Locate the cell with the specified text and output its [x, y] center coordinate. 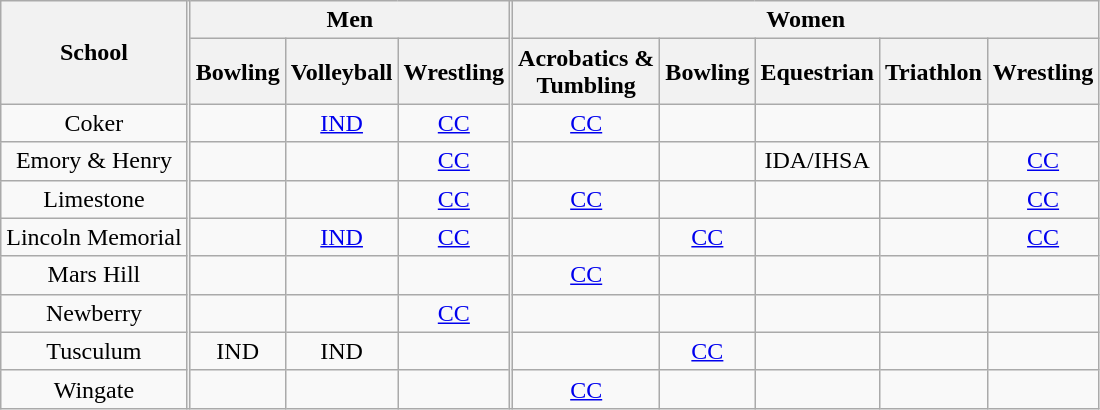
Equestrian [817, 72]
Emory & Henry [94, 161]
Lincoln Memorial [94, 237]
IDA/IHSA [817, 161]
Women [806, 20]
Wingate [94, 389]
Acrobatics &Tumbling [586, 72]
Tusculum [94, 351]
Men [350, 20]
Limestone [94, 199]
Mars Hill [94, 275]
Triathlon [933, 72]
Coker [94, 123]
Newberry [94, 313]
School [94, 52]
Volleyball [342, 72]
